Identify which cell holds the provided text, then report its (x, y) central coordinate. 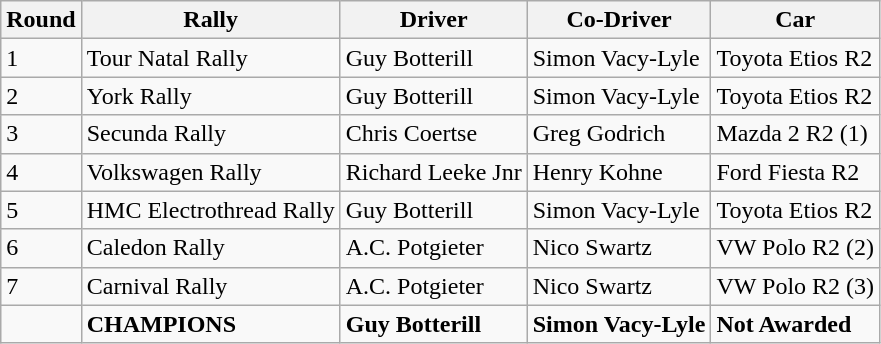
Round (41, 20)
Not Awarded (796, 324)
Mazda 2 R2 (1) (796, 134)
2 (41, 96)
Driver (434, 20)
VW Polo R2 (2) (796, 248)
CHAMPIONS (210, 324)
Carnival Rally (210, 286)
VW Polo R2 (3) (796, 286)
Tour Natal Rally (210, 58)
Co-Driver (619, 20)
Richard Leeke Jnr (434, 172)
3 (41, 134)
Rally (210, 20)
Chris Coertse (434, 134)
6 (41, 248)
5 (41, 210)
Ford Fiesta R2 (796, 172)
4 (41, 172)
Car (796, 20)
York Rally (210, 96)
Caledon Rally (210, 248)
1 (41, 58)
Henry Kohne (619, 172)
Greg Godrich (619, 134)
Secunda Rally (210, 134)
HMC Electrothread Rally (210, 210)
7 (41, 286)
Volkswagen Rally (210, 172)
